Determine the [X, Y] coordinate at the center of the cell enclosing the given text.  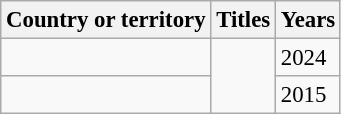
Years [308, 20]
Titles [244, 20]
2015 [308, 95]
2024 [308, 58]
Country or territory [106, 20]
